Extract the [x, y] coordinate from the center of the cell holding the provided text.  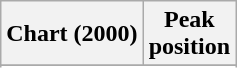
Peak position [189, 34]
Chart (2000) [72, 34]
